Provide the [X, Y] coordinate of the cell's center where the given text is located.  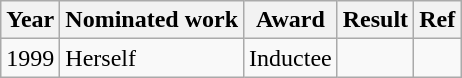
Nominated work [152, 20]
Result [375, 20]
1999 [30, 58]
Ref [438, 20]
Year [30, 20]
Award [291, 20]
Herself [152, 58]
Inductee [291, 58]
